Capture the cell that displays the provided text and extract its (x, y) central coordinate. 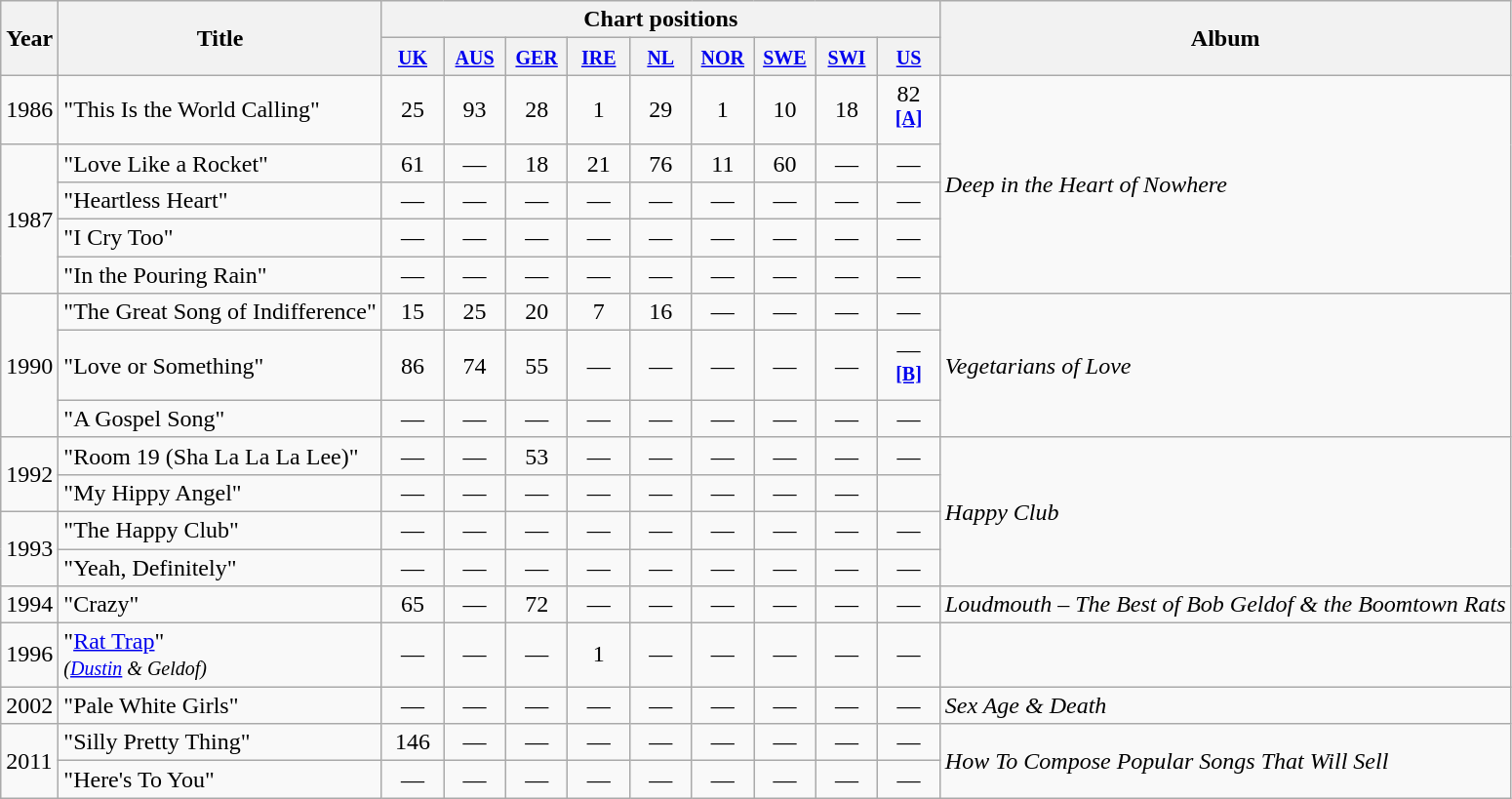
GER (537, 57)
NL (660, 57)
11 (723, 163)
SWI (847, 57)
Happy Club (1225, 511)
"Here's To You" (220, 779)
"Love Like a Rocket" (220, 163)
1996 (29, 656)
"The Great Song of Indifference" (220, 312)
76 (660, 163)
"Love or Something" (220, 366)
7 (599, 312)
"The Happy Club" (220, 530)
1993 (29, 548)
"In the Pouring Rain" (220, 275)
Title (220, 38)
"Heartless Heart" (220, 200)
1994 (29, 605)
1992 (29, 474)
1990 (29, 366)
"Silly Pretty Thing" (220, 742)
146 (413, 742)
1986 (29, 110)
60 (785, 163)
"Pale White Girls" (220, 705)
65 (413, 605)
SWE (785, 57)
UK (413, 57)
"Rat Trap" (Dustin & Geldof) (220, 656)
Sex Age & Death (1225, 705)
"This Is the World Calling" (220, 110)
61 (413, 163)
Album (1225, 38)
93 (475, 110)
82[A] (909, 110)
16 (660, 312)
How To Compose Popular Songs That Will Sell (1225, 761)
10 (785, 110)
28 (537, 110)
"I Cry Too" (220, 238)
Year (29, 38)
86 (413, 366)
2002 (29, 705)
Chart positions (660, 20)
"My Hippy Angel" (220, 493)
IRE (599, 57)
20 (537, 312)
Vegetarians of Love (1225, 366)
1987 (29, 219)
Deep in the Heart of Nowhere (1225, 184)
"Crazy" (220, 605)
21 (599, 163)
"A Gospel Song" (220, 419)
AUS (475, 57)
15 (413, 312)
US (909, 57)
74 (475, 366)
2011 (29, 761)
Loudmouth – The Best of Bob Geldof & the Boomtown Rats (1225, 605)
"Room 19 (Sha La La La Lee)" (220, 456)
53 (537, 456)
55 (537, 366)
"Yeah, Definitely" (220, 568)
29 (660, 110)
NOR (723, 57)
72 (537, 605)
—[B] (909, 366)
